Return the [X, Y] coordinate for the center point of the cell that contains the specified text.  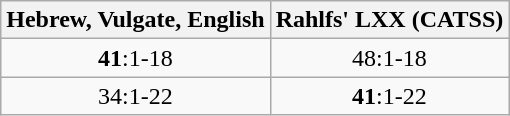
34:1-22 [136, 96]
41:1-22 [390, 96]
41:1-18 [136, 58]
Hebrew, Vulgate, English [136, 20]
Rahlfs' LXX (CATSS) [390, 20]
48:1-18 [390, 58]
